Determine the [X, Y] coordinate at the center of the cell enclosing the given text.  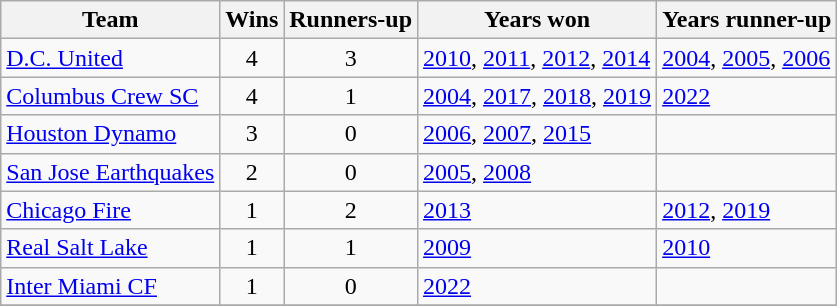
Chicago Fire [110, 210]
Team [110, 20]
San Jose Earthquakes [110, 172]
Wins [252, 20]
Years runner-up [747, 20]
2004, 2005, 2006 [747, 58]
Runners-up [351, 20]
D.C. United [110, 58]
Real Salt Lake [110, 248]
Years won [538, 20]
2005, 2008 [538, 172]
2013 [538, 210]
Inter Miami CF [110, 286]
2006, 2007, 2015 [538, 134]
Houston Dynamo [110, 134]
2012, 2019 [747, 210]
2009 [538, 248]
Columbus Crew SC [110, 96]
2010 [747, 248]
2004, 2017, 2018, 2019 [538, 96]
2010, 2011, 2012, 2014 [538, 58]
